Scan for the cell matching the given text and deliver its [x, y] coordinate at center. 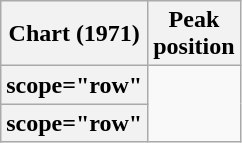
Chart (1971) [74, 34]
Peakposition [194, 34]
